From the cell containing the given text, extract its center point as (X, Y) coordinate. 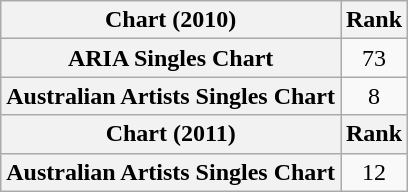
Chart (2011) (171, 134)
12 (374, 172)
ARIA Singles Chart (171, 58)
8 (374, 96)
73 (374, 58)
Chart (2010) (171, 20)
